Return the [X, Y] coordinate for the center point of the cell that contains the specified text.  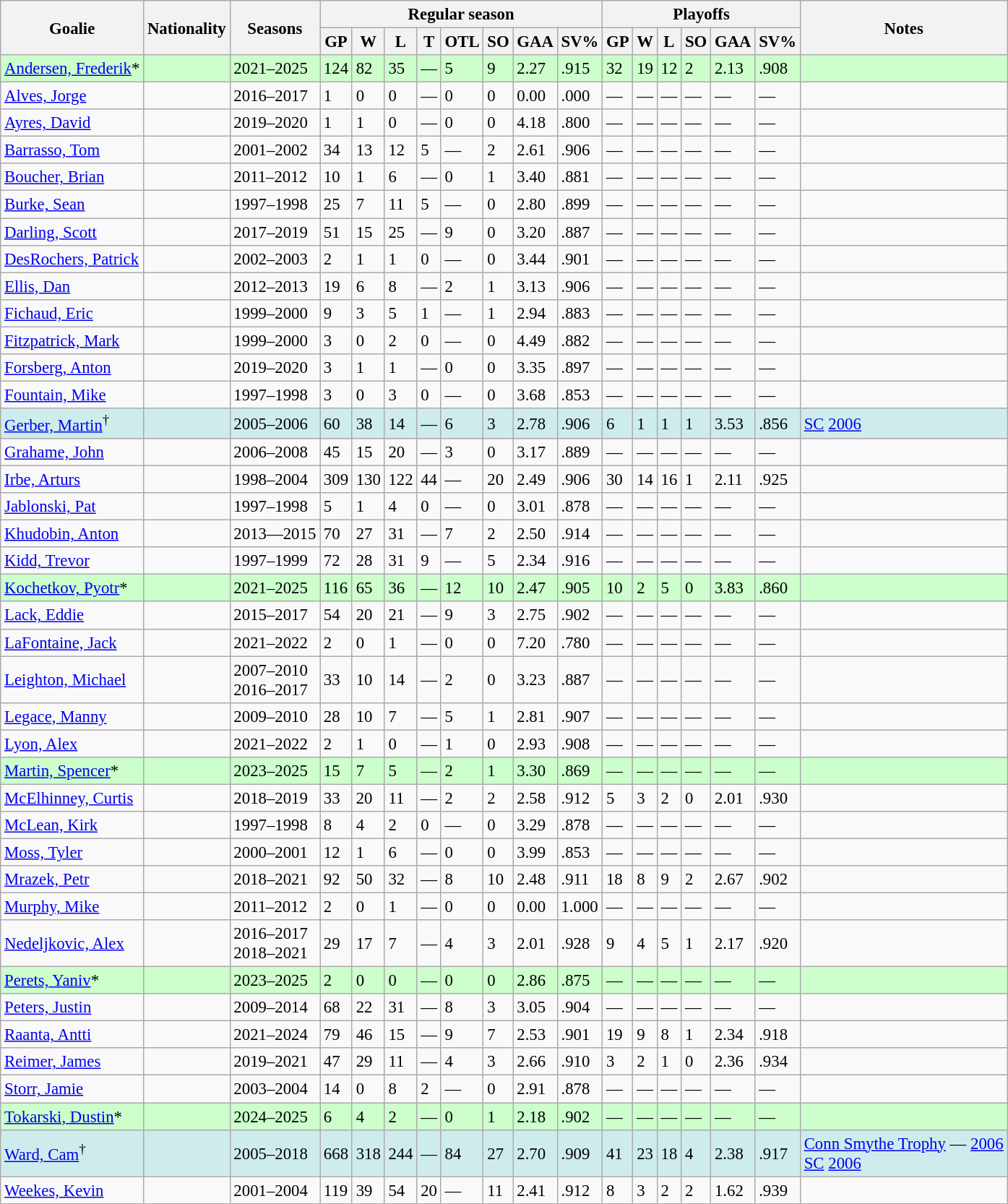
Boucher, Brian [72, 177]
T [429, 42]
2.47 [535, 588]
309 [337, 480]
.800 [580, 123]
1.62 [733, 1190]
.925 [777, 480]
Conn Smythe Trophy — 2006SC 2006 [903, 1153]
Irbe, Arturs [72, 480]
2.48 [535, 880]
.917 [777, 1153]
34 [337, 150]
Ellis, Dan [72, 286]
Perets, Yaniv* [72, 981]
Moss, Tyler [72, 852]
668 [337, 1153]
2.50 [535, 534]
Notes [903, 27]
Grahame, John [72, 452]
.911 [580, 880]
2.27 [535, 69]
2.36 [733, 1062]
.860 [777, 588]
Andersen, Frederik* [72, 69]
DesRochers, Patrick [72, 259]
McLean, Kirk [72, 825]
116 [337, 588]
2021–2024 [275, 1035]
2.91 [535, 1089]
.875 [580, 981]
Khudobin, Anton [72, 534]
122 [400, 480]
3.53 [733, 423]
Jablonski, Pat [72, 507]
Murphy, Mike [72, 907]
Peters, Justin [72, 1007]
3.23 [535, 679]
1997–1999 [275, 561]
Fountain, Mike [72, 395]
2.18 [535, 1117]
2.67 [733, 880]
2.75 [535, 616]
.930 [777, 798]
2.70 [535, 1153]
21 [400, 616]
2.38 [733, 1153]
3.30 [535, 771]
68 [337, 1007]
.000 [580, 96]
3.29 [535, 825]
2002–2003 [275, 259]
.881 [580, 177]
16 [669, 480]
2.93 [535, 744]
Mrazek, Petr [72, 880]
13 [369, 150]
Reimer, James [72, 1062]
47 [337, 1062]
2016–2017 [275, 96]
McElhinney, Curtis [72, 798]
4.49 [535, 340]
Ward, Cam† [72, 1153]
Raanta, Antti [72, 1035]
Alves, Jorge [72, 96]
92 [337, 880]
2019–2021 [275, 1062]
51 [337, 232]
35 [400, 69]
2015–2017 [275, 616]
.910 [580, 1062]
.915 [580, 69]
2001–2004 [275, 1190]
65 [369, 588]
2024–2025 [275, 1117]
2.41 [535, 1190]
2018–2021 [275, 880]
Barrasso, Tom [72, 150]
124 [337, 69]
Seasons [275, 27]
LaFontaine, Jack [72, 642]
.905 [580, 588]
130 [369, 480]
1998–2004 [275, 480]
82 [369, 69]
Weekes, Kevin [72, 1190]
2.53 [535, 1035]
.856 [777, 423]
.928 [580, 944]
36 [400, 588]
Kidd, Trevor [72, 561]
41 [618, 1153]
.897 [580, 368]
44 [429, 480]
2.61 [535, 150]
2.11 [733, 480]
3.20 [535, 232]
.883 [580, 313]
3.44 [535, 259]
Kochetkov, Pyotr* [72, 588]
.914 [580, 534]
2.17 [733, 944]
2.80 [535, 205]
2012–2013 [275, 286]
244 [400, 1153]
2.78 [535, 423]
2018–2019 [275, 798]
119 [337, 1190]
2005–2006 [275, 423]
17 [369, 944]
72 [337, 561]
22 [369, 1007]
2.86 [535, 981]
4.18 [535, 123]
2.66 [535, 1062]
Martin, Spencer* [72, 771]
Forsberg, Anton [72, 368]
3.83 [733, 588]
.904 [580, 1007]
3.40 [535, 177]
.934 [777, 1062]
2.94 [535, 313]
Nationality [186, 27]
45 [337, 452]
Goalie [72, 27]
Regular season [461, 14]
2001–2002 [275, 150]
3.68 [535, 395]
OTL [462, 42]
Gerber, Martin† [72, 423]
39 [369, 1190]
.869 [580, 771]
2.81 [535, 716]
Lyon, Alex [72, 744]
2.13 [733, 69]
.918 [777, 1035]
Lack, Eddie [72, 616]
Darling, Scott [72, 232]
46 [369, 1035]
Nedeljkovic, Alex [72, 944]
Tokarski, Dustin* [72, 1117]
2006–2008 [275, 452]
2005–2018 [275, 1153]
2000–2001 [275, 852]
3.35 [535, 368]
79 [337, 1035]
Burke, Sean [72, 205]
Fichaud, Eric [72, 313]
Leighton, Michael [72, 679]
3.17 [535, 452]
.920 [777, 944]
3.01 [535, 507]
7.20 [535, 642]
1.000 [580, 907]
318 [369, 1153]
2009–2014 [275, 1007]
84 [462, 1153]
3.05 [535, 1007]
.939 [777, 1190]
.909 [580, 1153]
3.99 [535, 852]
23 [645, 1153]
2.58 [535, 798]
3.13 [535, 286]
.916 [580, 561]
Fitzpatrick, Mark [72, 340]
Legace, Manny [72, 716]
2009–2010 [275, 716]
50 [369, 880]
.889 [580, 452]
2007–20102016–2017 [275, 679]
2013—2015 [275, 534]
Ayres, David [72, 123]
.882 [580, 340]
30 [618, 480]
Playoffs [702, 14]
.907 [580, 716]
.899 [580, 205]
2016–20172018–2021 [275, 944]
70 [337, 534]
.780 [580, 642]
2017–2019 [275, 232]
Storr, Jamie [72, 1089]
SC 2006 [903, 423]
2.49 [535, 480]
38 [369, 423]
2003–2004 [275, 1089]
60 [337, 423]
